Extract the [X, Y] coordinate from the center of the cell holding the provided text.  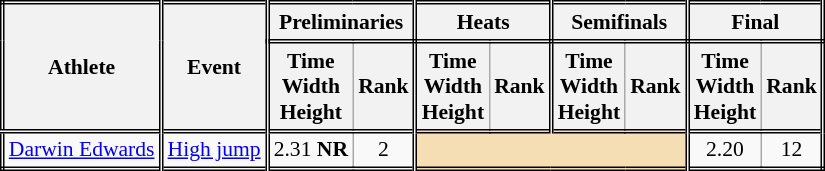
Heats [483, 22]
High jump [214, 150]
2.20 [724, 150]
Final [755, 22]
2.31 NR [310, 150]
12 [792, 150]
Athlete [82, 67]
Darwin Edwards [82, 150]
2 [384, 150]
Event [214, 67]
Semifinals [619, 22]
Preliminaries [341, 22]
